Determine the [x, y] coordinate at the center of the cell enclosing the given text.  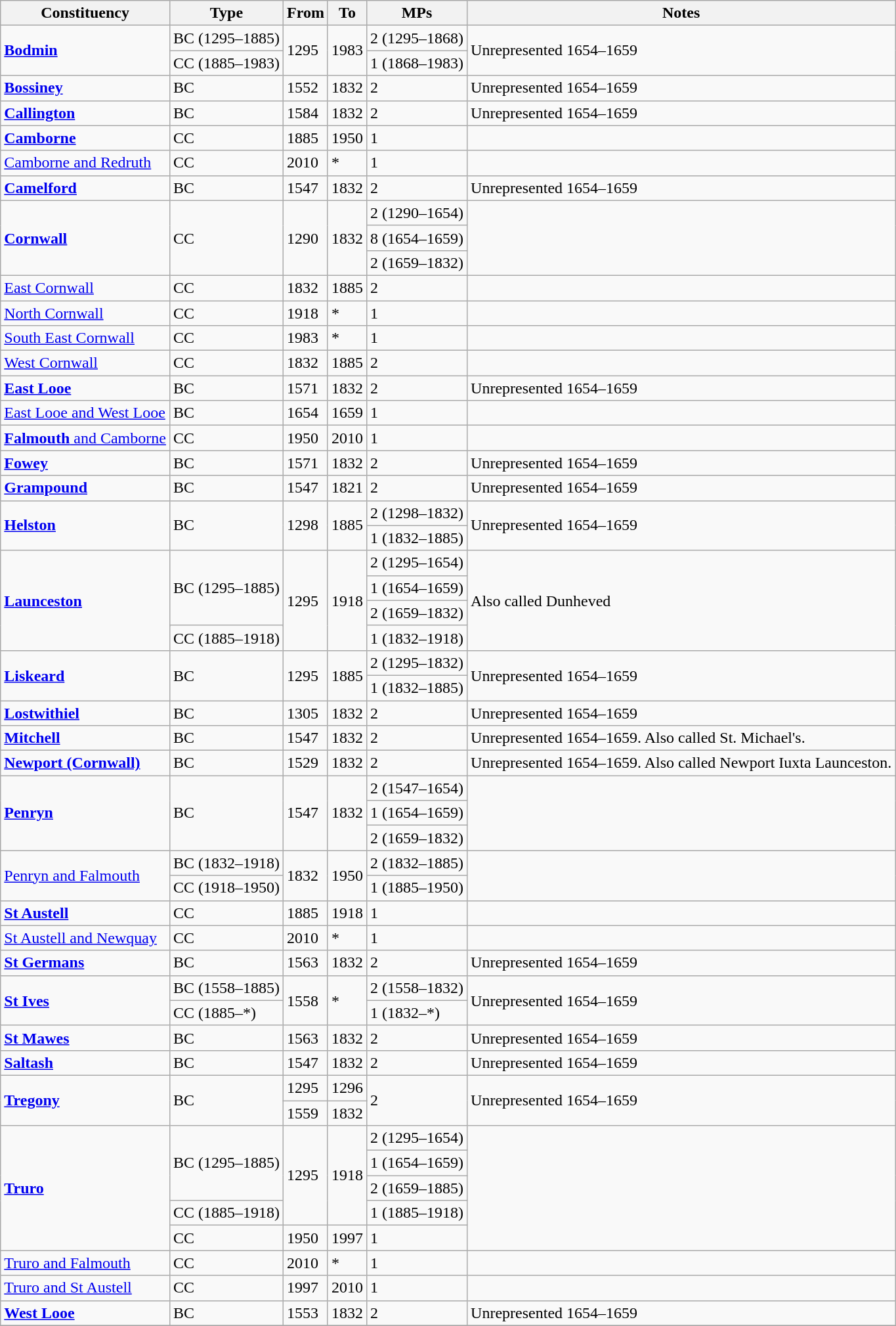
East Looe and West Looe [85, 413]
2 (1295–1832) [417, 663]
Fowey [85, 463]
Newport (Cornwall) [85, 763]
East Cornwall [85, 288]
BC (1832–1918) [226, 863]
2 (1295–1868) [417, 38]
West Cornwall [85, 363]
Penryn [85, 813]
2 (1659–1885) [417, 1188]
Truro [85, 1188]
CC (1885–*) [226, 1013]
Grampound [85, 488]
Liskeard [85, 675]
Truro and St Austell [85, 1288]
1529 [306, 763]
Mitchell [85, 738]
BC (1558–1885) [226, 988]
1305 [306, 713]
1559 [306, 1113]
Unrepresented 1654–1659. Also called St. Michael's. [681, 738]
Type [226, 13]
2 (1547–1654) [417, 788]
1821 [347, 488]
2 (1290–1654) [417, 213]
From [306, 13]
1 (1832–*) [417, 1013]
Lostwithiel [85, 713]
1 (1885–1918) [417, 1213]
1296 [347, 1088]
Falmouth and Camborne [85, 438]
St Ives [85, 1000]
1 (1885–1950) [417, 888]
Camborne [85, 138]
Callington [85, 113]
1659 [347, 413]
Notes [681, 13]
Camelford [85, 188]
CC (1885–1983) [226, 63]
North Cornwall [85, 313]
Cornwall [85, 238]
MPs [417, 13]
2 (1558–1832) [417, 988]
1290 [306, 238]
1 (1868–1983) [417, 63]
CC (1918–1950) [226, 888]
South East Cornwall [85, 338]
Penryn and Falmouth [85, 875]
East Looe [85, 388]
To [347, 13]
Unrepresented 1654–1659. Also called Newport Iuxta Launceston. [681, 763]
1298 [306, 525]
Helston [85, 525]
Launceston [85, 600]
1558 [306, 1000]
Tregony [85, 1100]
1552 [306, 88]
Camborne and Redruth [85, 163]
Constituency [85, 13]
Saltash [85, 1063]
Also called Dunheved [681, 600]
St Austell and Newquay [85, 938]
2 (1832–1885) [417, 863]
1654 [306, 413]
Bossiney [85, 88]
St Germans [85, 963]
Truro and Falmouth [85, 1263]
2 (1298–1832) [417, 513]
St Austell [85, 913]
1 (1832–1918) [417, 638]
Bodmin [85, 51]
St Mawes [85, 1038]
1584 [306, 113]
1553 [306, 1313]
8 (1654–1659) [417, 238]
West Looe [85, 1313]
